From the cell containing the given text, extract its center point as (X, Y) coordinate. 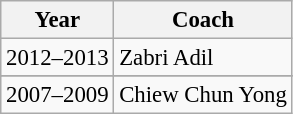
2007–2009 (58, 95)
Year (58, 20)
Coach (203, 20)
2012–2013 (58, 58)
Zabri Adil (203, 58)
Chiew Chun Yong (203, 95)
